Provide the (X, Y) coordinate of the cell's center where the given text is located.  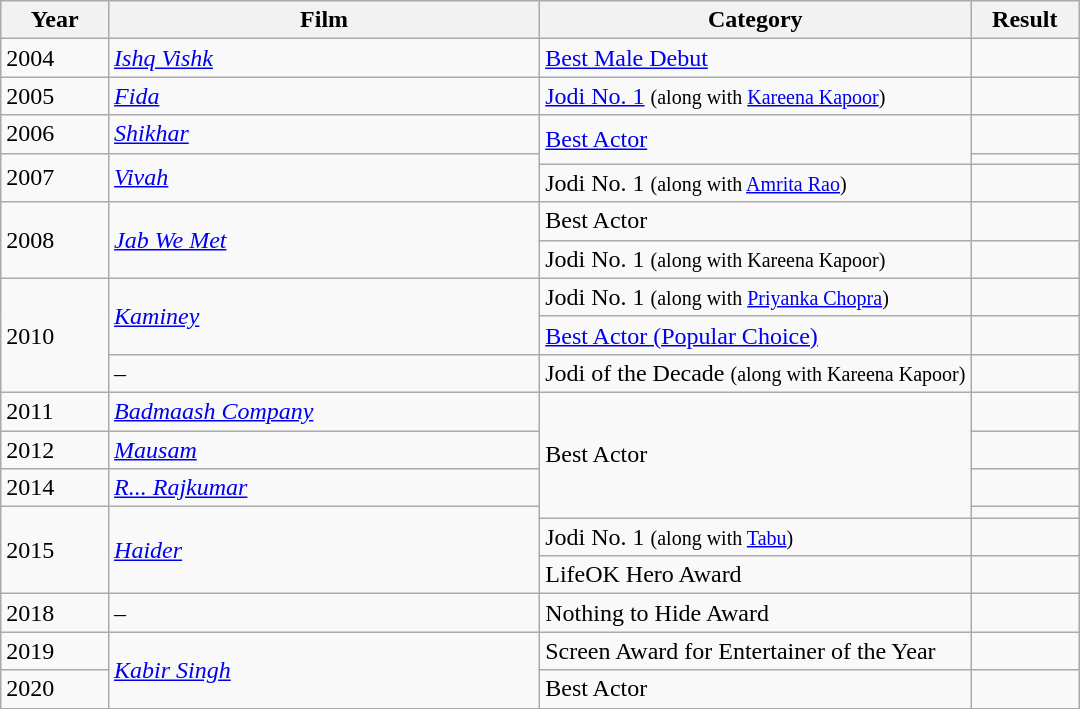
Vivah (324, 178)
Jodi No. 1 (along with Amrita Rao) (756, 183)
Best Actor (Popular Choice) (756, 335)
Shikhar (324, 134)
Jodi of the Decade (along with Kareena Kapoor) (756, 373)
2004 (55, 58)
2007 (55, 178)
Haider (324, 550)
Kaminey (324, 316)
Nothing to Hide Award (756, 613)
Result (1025, 20)
LifeOK Hero Award (756, 575)
Jodi No. 1 (along with Priyanka Chopra) (756, 297)
2020 (55, 689)
Jodi No. 1 (along with Tabu) (756, 537)
Film (324, 20)
2010 (55, 335)
Screen Award for Entertainer of the Year (756, 651)
2014 (55, 488)
Jab We Met (324, 240)
Year (55, 20)
2019 (55, 651)
2018 (55, 613)
R... Rajkumar (324, 488)
2015 (55, 550)
Mausam (324, 449)
2012 (55, 449)
Best Male Debut (756, 58)
Fida (324, 96)
2011 (55, 411)
Kabir Singh (324, 670)
2005 (55, 96)
Badmaash Company (324, 411)
2008 (55, 240)
2006 (55, 134)
Category (756, 20)
Ishq Vishk (324, 58)
